Locate the cell with the specified text and output its [X, Y] center coordinate. 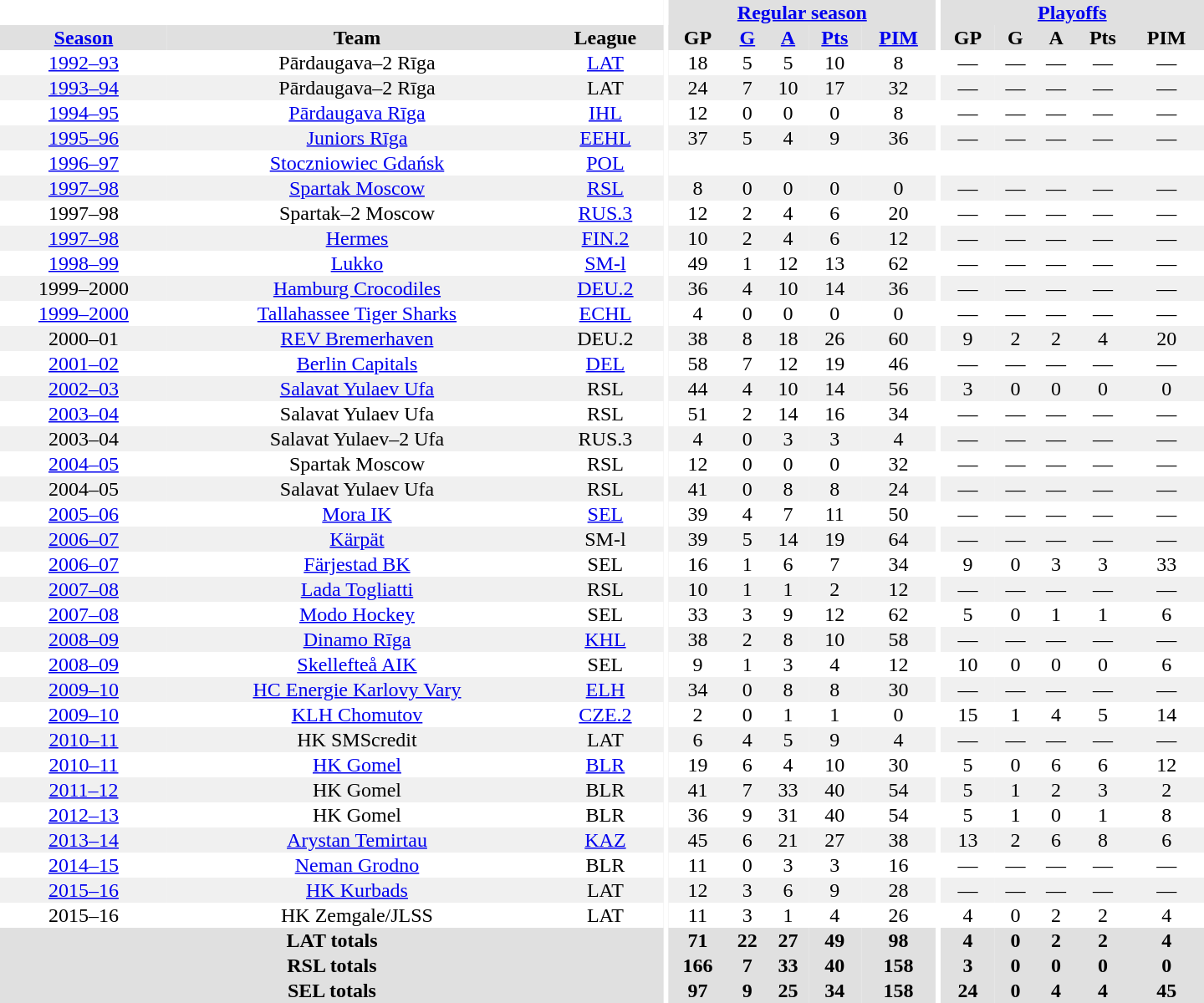
64 [898, 539]
Stoczniowiec Gdańsk [357, 163]
DEL [605, 364]
Spartak–2 Moscow [357, 213]
SEL totals [332, 990]
2011–12 [84, 790]
25 [788, 990]
2005–06 [84, 514]
HC Energie Karlovy Vary [357, 690]
Tallahassee Tiger Sharks [357, 313]
Färjestad BK [357, 564]
Hamburg Crocodiles [357, 288]
ECHL [605, 313]
League [605, 38]
Arystan Temirtau [357, 840]
Regular season [802, 13]
21 [788, 840]
Skellefteå AIK [357, 664]
RSL totals [332, 965]
2012–13 [84, 815]
1993–94 [84, 88]
60 [898, 339]
2013–14 [84, 840]
1998–99 [84, 263]
Playoffs [1072, 13]
50 [898, 514]
Modo Hockey [357, 614]
44 [697, 389]
Juniors Rīga [357, 138]
Lada Togliatti [357, 589]
LAT totals [332, 940]
Team [357, 38]
17 [834, 88]
97 [697, 990]
1992–93 [84, 63]
15 [968, 715]
HK Kurbads [357, 890]
Lukko [357, 263]
71 [697, 940]
KLH Chomutov [357, 715]
166 [697, 965]
1994–95 [84, 113]
37 [697, 138]
HK SMScredit [357, 740]
Kärpät [357, 539]
HK Zemgale/JLSS [357, 915]
2001–02 [84, 364]
Season [84, 38]
FIN.2 [605, 238]
51 [697, 414]
2002–03 [84, 389]
1995–96 [84, 138]
1996–97 [84, 163]
KAZ [605, 840]
98 [898, 940]
2000–01 [84, 339]
IHL [605, 113]
Dinamo Rīga [357, 639]
Berlin Capitals [357, 364]
KHL [605, 639]
Neman Grodno [357, 865]
REV Bremerhaven [357, 339]
22 [747, 940]
POL [605, 163]
56 [898, 389]
46 [898, 364]
2014–15 [84, 865]
Pārdaugava Rīga [357, 113]
28 [898, 890]
CZE.2 [605, 715]
Hermes [357, 238]
Mora IK [357, 514]
31 [788, 815]
Salavat Yulaev–2 Ufa [357, 439]
EEHL [605, 138]
ELH [605, 690]
